Identify which cell holds the provided text, then report its [X, Y] central coordinate. 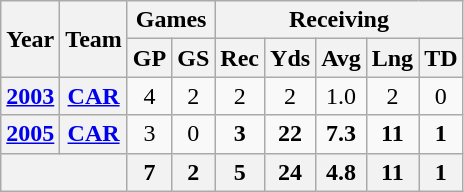
TD [441, 58]
GP [149, 58]
Avg [342, 58]
4.8 [342, 172]
Year [30, 39]
Team [94, 39]
Games [170, 20]
GS [194, 58]
2003 [30, 96]
7.3 [342, 134]
Yds [290, 58]
2005 [30, 134]
Receiving [339, 20]
4 [149, 96]
5 [240, 172]
7 [149, 172]
1.0 [342, 96]
24 [290, 172]
Lng [392, 58]
22 [290, 134]
Rec [240, 58]
